Capture the cell that displays the provided text and extract its (x, y) central coordinate. 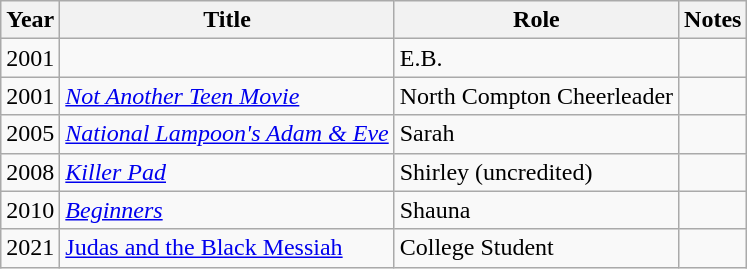
Killer Pad (227, 172)
Role (536, 20)
Sarah (536, 134)
North Compton Cheerleader (536, 96)
Year (30, 20)
2008 (30, 172)
Not Another Teen Movie (227, 96)
2005 (30, 134)
2010 (30, 210)
Shirley (uncredited) (536, 172)
College Student (536, 248)
National Lampoon's Adam & Eve (227, 134)
2021 (30, 248)
Notes (713, 20)
Title (227, 20)
Shauna (536, 210)
Beginners (227, 210)
Judas and the Black Messiah (227, 248)
E.B. (536, 58)
